Scan for the cell matching the given text and deliver its [X, Y] coordinate at center. 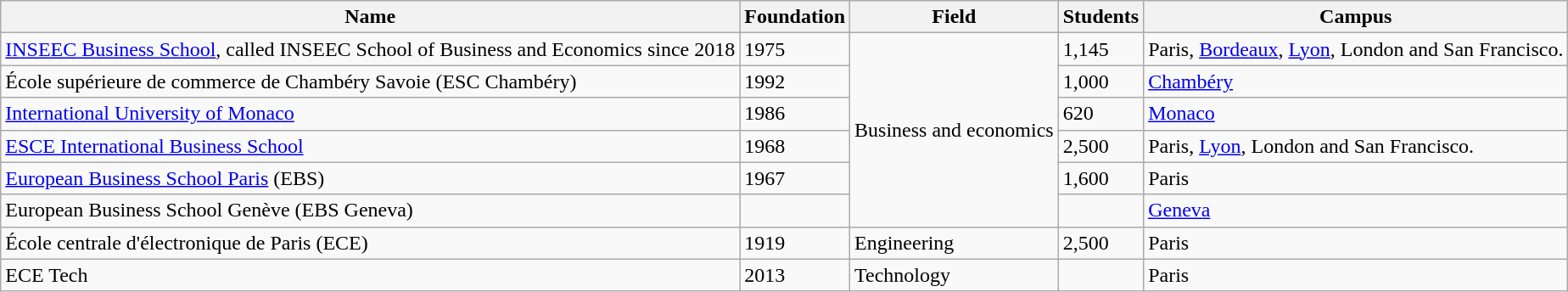
Campus [1356, 17]
École centrale d'électronique de Paris (ECE) [370, 243]
Paris, Bordeaux, Lyon, London and San Francisco. [1356, 49]
Name [370, 17]
Field [955, 17]
INSEEC Business School, called INSEEC School of Business and Economics since 2018 [370, 49]
1,000 [1100, 81]
2013 [795, 275]
1,145 [1100, 49]
1,600 [1100, 178]
1992 [795, 81]
Chambéry [1356, 81]
European Business School Paris (EBS) [370, 178]
Engineering [955, 243]
1919 [795, 243]
Paris, Lyon, London and San Francisco. [1356, 146]
Technology [955, 275]
ECE Tech [370, 275]
European Business School Genève (EBS Geneva) [370, 211]
Students [1100, 17]
Business and economics [955, 130]
1986 [795, 114]
École supérieure de commerce de Chambéry Savoie (ESC Chambéry) [370, 81]
ESCE International Business School [370, 146]
Geneva [1356, 211]
International University of Monaco [370, 114]
1975 [795, 49]
Foundation [795, 17]
620 [1100, 114]
1967 [795, 178]
Monaco [1356, 114]
1968 [795, 146]
